Pinpoint the cell where the given text exists, returning its [x, y] midpoint coordinate. 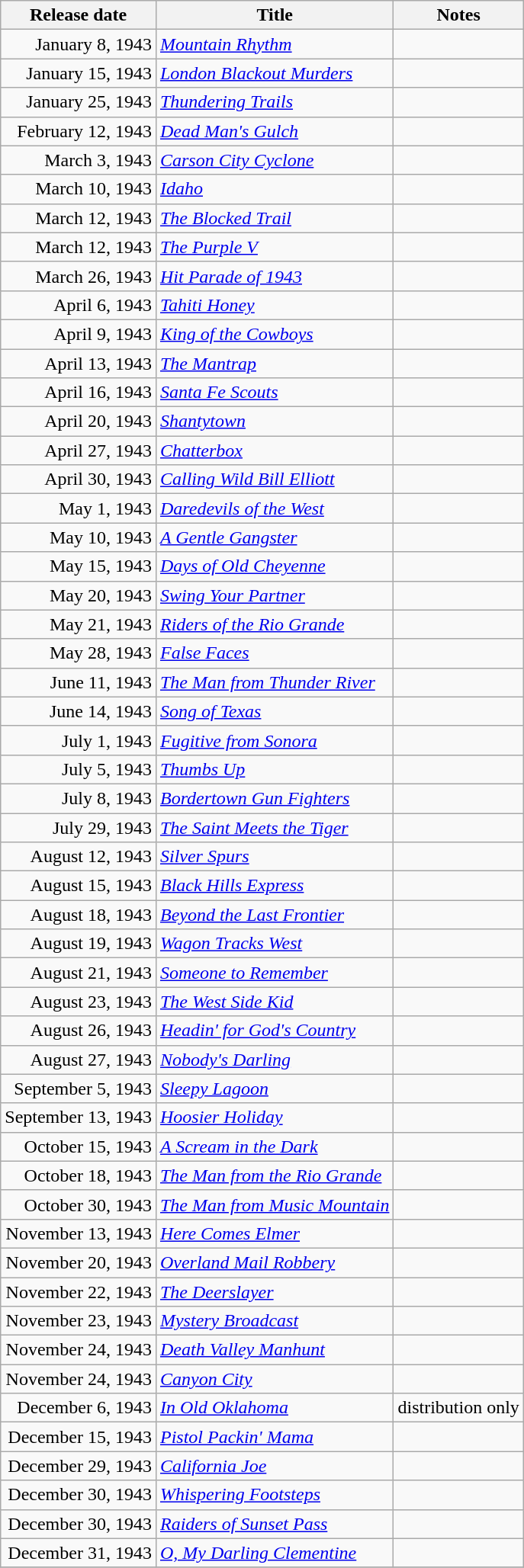
Pistol Packin' Mama [275, 1437]
Canyon City [275, 1379]
Here Comes Elmer [275, 1233]
March 3, 1943 [79, 160]
Swing Your Partner [275, 595]
Mystery Broadcast [275, 1321]
A Scream in the Dark [275, 1146]
King of the Cowboys [275, 334]
September 13, 1943 [79, 1117]
December 6, 1943 [79, 1408]
January 8, 1943 [79, 44]
November 20, 1943 [79, 1262]
March 26, 1943 [79, 276]
April 20, 1943 [79, 422]
August 15, 1943 [79, 886]
July 8, 1943 [79, 798]
February 12, 1943 [79, 131]
April 6, 1943 [79, 305]
October 15, 1943 [79, 1146]
Black Hills Express [275, 886]
Title [275, 15]
April 9, 1943 [79, 334]
April 13, 1943 [79, 364]
London Blackout Murders [275, 73]
October 30, 1943 [79, 1204]
Bordertown Gun Fighters [275, 798]
May 21, 1943 [79, 624]
June 11, 1943 [79, 682]
August 23, 1943 [79, 1002]
Fugitive from Sonora [275, 740]
Sleepy Lagoon [275, 1089]
Thundering Trails [275, 102]
Overland Mail Robbery [275, 1262]
August 18, 1943 [79, 915]
A Gentle Gangster [275, 537]
The Purple V [275, 247]
Beyond the Last Frontier [275, 915]
California Joe [275, 1466]
Dead Man's Gulch [275, 131]
Hoosier Holiday [275, 1117]
June 14, 1943 [79, 711]
December 31, 1943 [79, 1553]
Mountain Rhythm [275, 44]
Hit Parade of 1943 [275, 276]
May 10, 1943 [79, 537]
March 10, 1943 [79, 189]
April 27, 1943 [79, 451]
Shantytown [275, 422]
Riders of the Rio Grande [275, 624]
July 1, 1943 [79, 740]
Headin' for God's Country [275, 1031]
Santa Fe Scouts [275, 393]
Carson City Cyclone [275, 160]
Raiders of Sunset Pass [275, 1524]
In Old Oklahoma [275, 1408]
The Man from Music Mountain [275, 1204]
July 5, 1943 [79, 769]
Thumbs Up [275, 769]
August 26, 1943 [79, 1031]
Chatterbox [275, 451]
August 21, 1943 [79, 973]
April 30, 1943 [79, 479]
Daredevils of the West [275, 508]
August 27, 1943 [79, 1060]
Release date [79, 15]
December 15, 1943 [79, 1437]
Silver Spurs [275, 857]
January 15, 1943 [79, 73]
Idaho [275, 189]
Whispering Footsteps [275, 1495]
Nobody's Darling [275, 1060]
The Blocked Trail [275, 218]
The Saint Meets the Tiger [275, 827]
May 28, 1943 [79, 653]
Someone to Remember [275, 973]
May 1, 1943 [79, 508]
The Man from the Rio Grande [275, 1175]
The Deerslayer [275, 1292]
The West Side Kid [275, 1002]
August 19, 1943 [79, 944]
Death Valley Manhunt [275, 1350]
April 16, 1943 [79, 393]
False Faces [275, 653]
November 22, 1943 [79, 1292]
September 5, 1943 [79, 1089]
The Mantrap [275, 364]
December 29, 1943 [79, 1466]
Song of Texas [275, 711]
January 25, 1943 [79, 102]
Wagon Tracks West [275, 944]
November 13, 1943 [79, 1233]
July 29, 1943 [79, 827]
October 18, 1943 [79, 1175]
May 15, 1943 [79, 566]
Days of Old Cheyenne [275, 566]
O, My Darling Clementine [275, 1553]
May 20, 1943 [79, 595]
Calling Wild Bill Elliott [275, 479]
November 23, 1943 [79, 1321]
distribution only [458, 1408]
August 12, 1943 [79, 857]
Tahiti Honey [275, 305]
The Man from Thunder River [275, 682]
Notes [458, 15]
